Find where the given text appears and provide that cell's center as (x, y) coordinate. 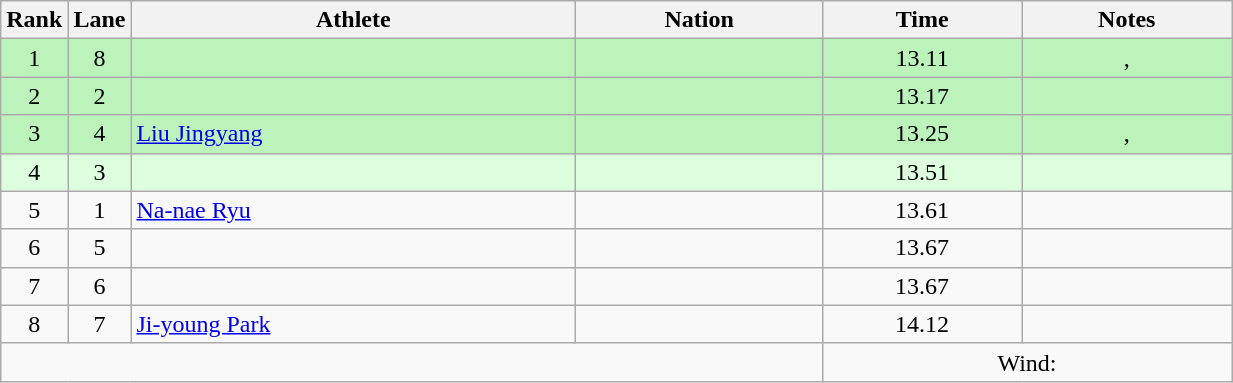
Rank (34, 20)
13.17 (922, 96)
13.61 (922, 210)
13.51 (922, 172)
Lane (100, 20)
Liu Jingyang (354, 134)
Athlete (354, 20)
Nation (700, 20)
Na-nae Ryu (354, 210)
13.25 (922, 134)
14.12 (922, 324)
13.11 (922, 58)
Ji-young Park (354, 324)
Notes (1127, 20)
Wind: (1026, 362)
Time (922, 20)
